Determine the (X, Y) coordinate at the center of the cell enclosing the given text.  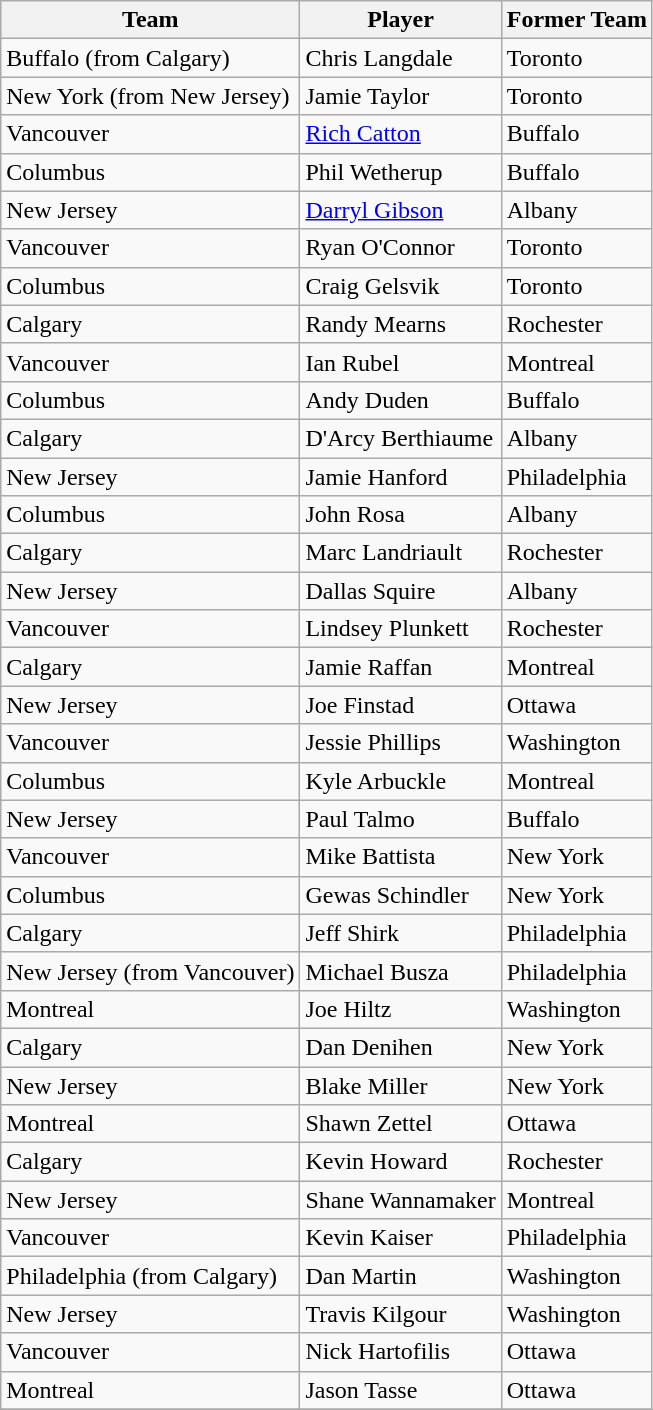
Lindsey Plunkett (400, 629)
Craig Gelsvik (400, 286)
Buffalo (from Calgary) (150, 58)
Shane Wannamaker (400, 1200)
Jamie Taylor (400, 96)
Joe Finstad (400, 705)
D'Arcy Berthiaume (400, 438)
Kevin Kaiser (400, 1238)
Jamie Hanford (400, 477)
Dan Martin (400, 1276)
Andy Duden (400, 400)
Darryl Gibson (400, 210)
Ryan O'Connor (400, 248)
Dallas Squire (400, 591)
Former Team (576, 20)
Philadelphia (from Calgary) (150, 1276)
Nick Hartofilis (400, 1352)
John Rosa (400, 515)
Michael Busza (400, 971)
Team (150, 20)
Kyle Arbuckle (400, 781)
Jeff Shirk (400, 933)
Paul Talmo (400, 819)
Shawn Zettel (400, 1124)
Blake Miller (400, 1085)
Chris Langdale (400, 58)
Jamie Raffan (400, 667)
Marc Landriault (400, 553)
Rich Catton (400, 134)
Travis Kilgour (400, 1314)
Kevin Howard (400, 1162)
Joe Hiltz (400, 1009)
Ian Rubel (400, 362)
Mike Battista (400, 857)
New Jersey (from Vancouver) (150, 971)
Randy Mearns (400, 324)
Jessie Phillips (400, 743)
Dan Denihen (400, 1047)
Jason Tasse (400, 1390)
Gewas Schindler (400, 895)
Phil Wetherup (400, 172)
Player (400, 20)
New York (from New Jersey) (150, 96)
